Capture the cell that displays the provided text and extract its [X, Y] central coordinate. 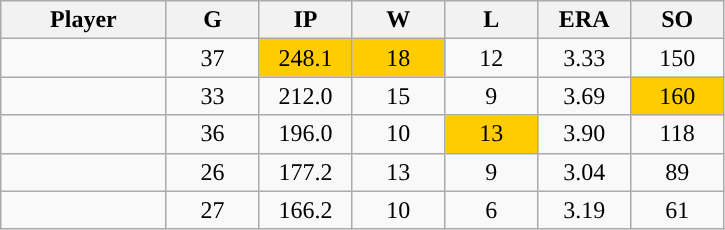
3.04 [584, 172]
61 [678, 210]
L [492, 20]
3.69 [584, 96]
SO [678, 20]
37 [212, 58]
12 [492, 58]
3.19 [584, 210]
18 [398, 58]
160 [678, 96]
26 [212, 172]
Player [84, 20]
15 [398, 96]
ERA [584, 20]
212.0 [306, 96]
3.90 [584, 134]
IP [306, 20]
W [398, 20]
166.2 [306, 210]
6 [492, 210]
3.33 [584, 58]
196.0 [306, 134]
33 [212, 96]
89 [678, 172]
177.2 [306, 172]
248.1 [306, 58]
118 [678, 134]
G [212, 20]
27 [212, 210]
36 [212, 134]
150 [678, 58]
